Locate the cell with the specified text and output its (x, y) center coordinate. 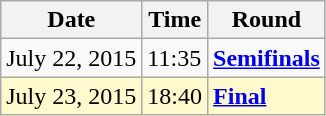
Semifinals (267, 58)
July 22, 2015 (72, 58)
Time (175, 20)
18:40 (175, 96)
Date (72, 20)
Final (267, 96)
July 23, 2015 (72, 96)
Round (267, 20)
11:35 (175, 58)
